Determine the [x, y] coordinate at the center of the cell enclosing the given text.  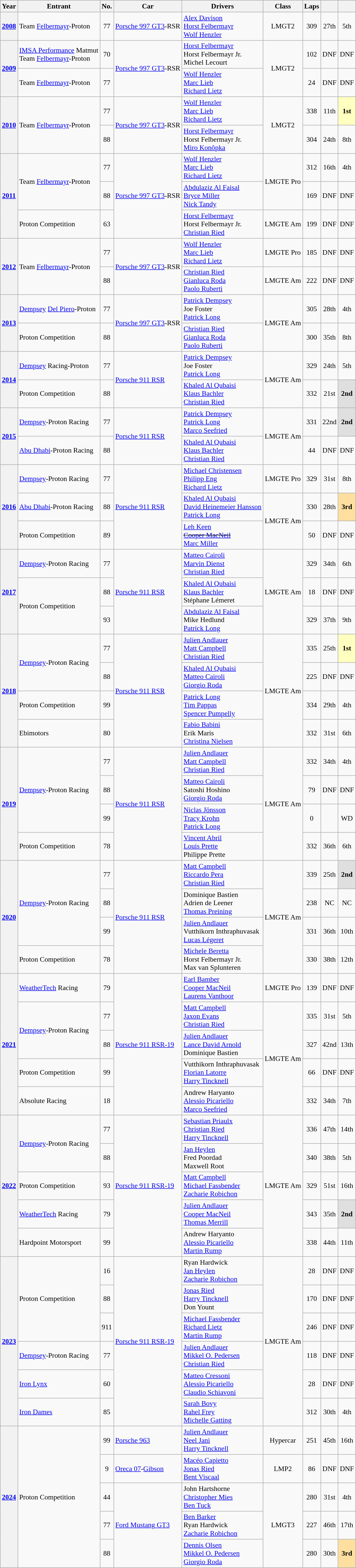
2019 [9, 804]
Michael Christensen Philipp Eng Richard Lietz [223, 479]
Julien Andlauer Vutthikorn Inthraphuvasak Lucas Légeret [223, 931]
Matt Campbell Michael Fassbender Zacharie Robichon [223, 1186]
70 [107, 54]
Entrant [59, 6]
Horst Felbermayr Horst Felbermayr Jr. Michel Lecourt [223, 54]
Julien Andlauer Mikkel O. Pedersen Christian Ried [223, 1356]
2013 [9, 323]
Dominique Bastien Adrien de Leener Thomas Preining [223, 903]
21st [330, 394]
339 [312, 875]
139 [312, 988]
Vutthikorn Inthraphuvasak Florian Latorre Harry Tincknell [223, 1073]
309 [312, 26]
238 [312, 903]
22nd [330, 423]
327 [312, 1044]
Matteo Cairoli Marvin Dienst Christian Ried [223, 564]
80 [107, 733]
0 [312, 818]
7th [347, 1101]
Abdulaziz Al Faisal Bryce Miller Nick Tandy [223, 196]
27th [330, 26]
LMGT3 [283, 1525]
Ford Mustang GT3 [147, 1525]
Car [147, 6]
Sebastian Priaulx Christian Ried Harry Tincknell [223, 1129]
66 [312, 1073]
225 [312, 677]
Sarah Bovy Rahel Frey Michelle Gatting [223, 1412]
227 [312, 1526]
Khaled Al Qubaisi Matteo Cairoli Giorgio Roda [223, 677]
47th [330, 1129]
334 [312, 705]
246 [312, 1328]
24 [312, 83]
2017 [9, 592]
2016 [9, 507]
102 [312, 54]
9 [107, 1469]
2009 [9, 69]
Julien Andlauer Lance David Arnold Dominique Bastien [223, 1044]
340 [312, 1158]
Iron Lynx [59, 1384]
No. [107, 6]
199 [312, 224]
2021 [9, 1044]
86 [312, 1469]
2024 [9, 1497]
911 [107, 1328]
Leh Keen Cooper MacNeil Marc Miller [223, 536]
336 [312, 1129]
Ryan Hardwick Jan Heylen Zacharie Robichon [223, 1271]
44th [330, 1243]
2008 [9, 26]
118 [312, 1356]
85 [107, 1412]
17th [347, 1526]
13th [347, 1044]
14th [347, 1129]
Abdulaziz Al Faisal Mike Hedlund Patrick Long [223, 620]
89 [107, 536]
10th [347, 931]
Oreca 07-Gibson [147, 1469]
2023 [9, 1341]
Jonas Ried Harry Tincknell Don Yount [223, 1299]
Jan Heylen Fred Poordad Maxwell Root [223, 1158]
Michael Fassbender Richard Lietz Martin Rump [223, 1328]
343 [312, 1214]
Absolute Racing [59, 1101]
John Hartshorne Christopher Mies Ben Tuck [223, 1497]
2018 [9, 691]
IMSA Performance Matmut Team Felbermayr-Proton [59, 54]
50 [312, 536]
Macéo Capietto Jonas Ried Bent Viscaal [223, 1469]
29th [330, 705]
185 [312, 253]
Niclas Jönsson Tracy Krohn Patrick Long [223, 818]
Year [9, 6]
2014 [9, 379]
Horst Felbermayr Horst Felbermayr Jr. Christian Ried [223, 224]
169 [312, 196]
60 [107, 1384]
Dempsey Racing-Proton [59, 366]
WD [347, 818]
Hypercar [283, 1441]
LMP2 [283, 1469]
Patrick Long Tim Pappas Spencer Pumpelly [223, 705]
Ben Barker Ryan Hardwick Zacharie Robichon [223, 1526]
Alex Davison Horst Felbermayr Wolf Henzler [223, 26]
16 [107, 1271]
305 [312, 309]
Andrew Haryanto Alessio Picariello Marco Seefried [223, 1101]
42nd [330, 1044]
Porsche 963 [147, 1441]
9th [347, 620]
2020 [9, 917]
Earl Bamber Cooper MacNeil Laurens Vanthoor [223, 988]
300 [312, 338]
2022 [9, 1186]
Matteo Cressoni Alessio Picariello Claudio Schiavoni [223, 1384]
2012 [9, 266]
Julien Andlauer Neel Jani Harry Tincknell [223, 1441]
Andrew Haryanto Alessio Picariello Martin Rump [223, 1243]
Iron Dames [59, 1412]
Dempsey Del Piero-Proton [59, 309]
51st [330, 1186]
Matt Campbell Riccardo Pera Christian Ried [223, 875]
Matteo Cairoli Satoshi Hoshino Giorgio Roda [223, 790]
Vincent Abril Louis Prette Philippe Prette [223, 846]
Khaled Al Qubaisi David Heinemeier Hansson Patrick Long [223, 507]
Drivers [223, 6]
170 [312, 1299]
304 [312, 139]
Matt Campbell Jaxon Evans Christian Ried [223, 1016]
2011 [9, 196]
222 [312, 281]
Michele Beretta Horst Felbermayr Jr. Max van Splunteren [223, 959]
12th [347, 959]
Khaled Al Qubaisi Klaus Bachler Stéphane Lémeret [223, 592]
Julien Andlauer Cooper MacNeil Thomas Merrill [223, 1214]
Fabio Babini Erik Maris Christina Nielsen [223, 733]
46th [330, 1526]
2010 [9, 125]
Dennis Olsen Mikkel O. Pedersen Giorgio Roda [223, 1554]
2015 [9, 436]
45th [330, 1441]
Patrick Dempsey Patrick Long Marco Seefried [223, 423]
Horst Felbermayr Horst Felbermayr Jr. Miro Konôpka [223, 139]
63 [107, 224]
251 [312, 1441]
37th [330, 620]
Laps [312, 6]
Ebimotors [59, 733]
Hardpoint Motorsport [59, 1243]
Class [283, 6]
